Determine the [X, Y] coordinate at the center of the cell enclosing the given text.  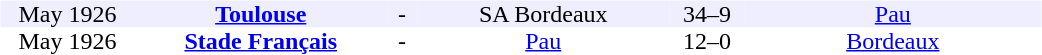
34–9 [707, 14]
SA Bordeaux [544, 14]
Toulouse [260, 14]
Stade Français [260, 42]
12–0 [707, 42]
Bordeaux [892, 42]
